Return (x, y) of the center of cell containing provided text 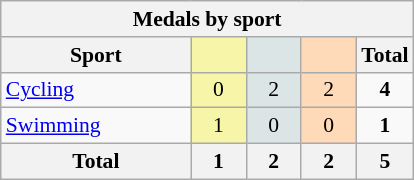
Medals by sport (208, 19)
Cycling (96, 90)
Swimming (96, 126)
5 (384, 162)
Sport (96, 55)
4 (384, 90)
